Extract the (X, Y) coordinate from the center of the cell holding the provided text.  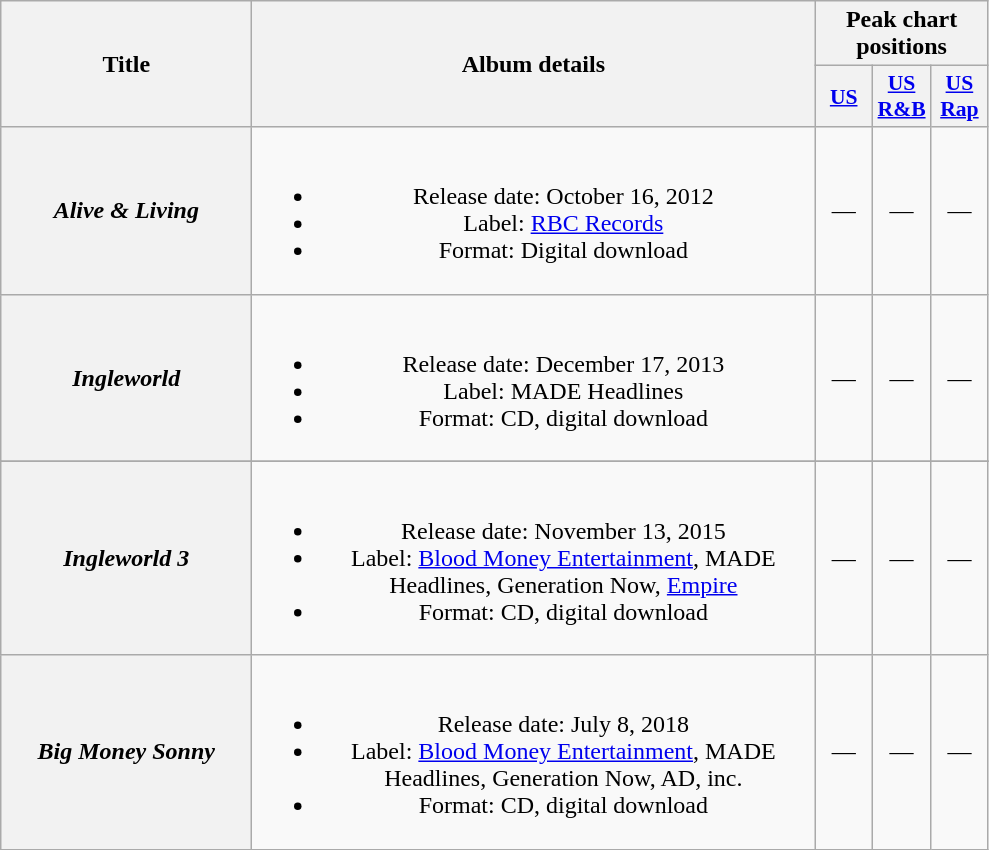
US R&B (902, 96)
Peak chart positions (902, 34)
Ingleworld (126, 378)
Big Money Sonny (126, 752)
Release date: December 17, 2013Label: MADE HeadlinesFormat: CD, digital download (534, 378)
US Rap (960, 96)
Album details (534, 64)
Release date: November 13, 2015Label: Blood Money Entertainment, MADE Headlines, Generation Now, EmpireFormat: CD, digital download (534, 558)
Alive & Living (126, 210)
US (844, 96)
Release date: July 8, 2018Label: Blood Money Entertainment, MADE Headlines, Generation Now, AD, inc.Format: CD, digital download (534, 752)
Ingleworld 3 (126, 558)
Release date: October 16, 2012Label: RBC RecordsFormat: Digital download (534, 210)
Title (126, 64)
